Determine the (X, Y) coordinate at the center of the cell enclosing the given text.  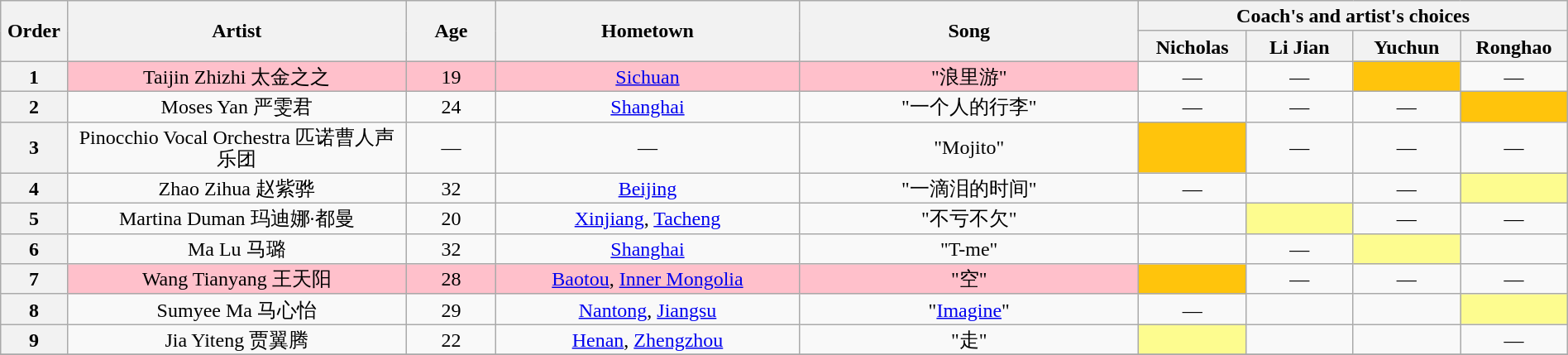
Order (34, 31)
Age (451, 31)
Ma Lu 马璐 (237, 248)
Martina Duman 玛迪娜·都曼 (237, 218)
Artist (237, 31)
"T-me" (969, 248)
24 (451, 106)
"不亏不欠" (969, 218)
"走" (969, 339)
Wang Tianyang 王天阳 (237, 280)
Yuchun (1407, 46)
Ronghao (1514, 46)
5 (34, 218)
Hometown (647, 31)
8 (34, 309)
"一个人的行李" (969, 106)
1 (34, 76)
"Mojito" (969, 147)
Pinocchio Vocal Orchestra 匹诺曹人声乐团 (237, 147)
Baotou, Inner Mongolia (647, 280)
20 (451, 218)
3 (34, 147)
Zhao Zihua 赵紫骅 (237, 189)
"空" (969, 280)
22 (451, 339)
19 (451, 76)
Taijin Zhizhi 太金之之 (237, 76)
29 (451, 309)
7 (34, 280)
Li Jian (1299, 46)
Xinjiang, Tacheng (647, 218)
2 (34, 106)
Nicholas (1193, 46)
Sichuan (647, 76)
"一滴泪的时间" (969, 189)
6 (34, 248)
4 (34, 189)
Henan, Zhengzhou (647, 339)
Beijing (647, 189)
Coach's and artist's choices (1353, 17)
9 (34, 339)
Song (969, 31)
Sumyee Ma 马心怡 (237, 309)
"浪里游" (969, 76)
28 (451, 280)
Nantong, Jiangsu (647, 309)
Moses Yan 严雯君 (237, 106)
Jia Yiteng 贾翼腾 (237, 339)
"Imagine" (969, 309)
